From the cell containing the given text, extract its center point as [X, Y] coordinate. 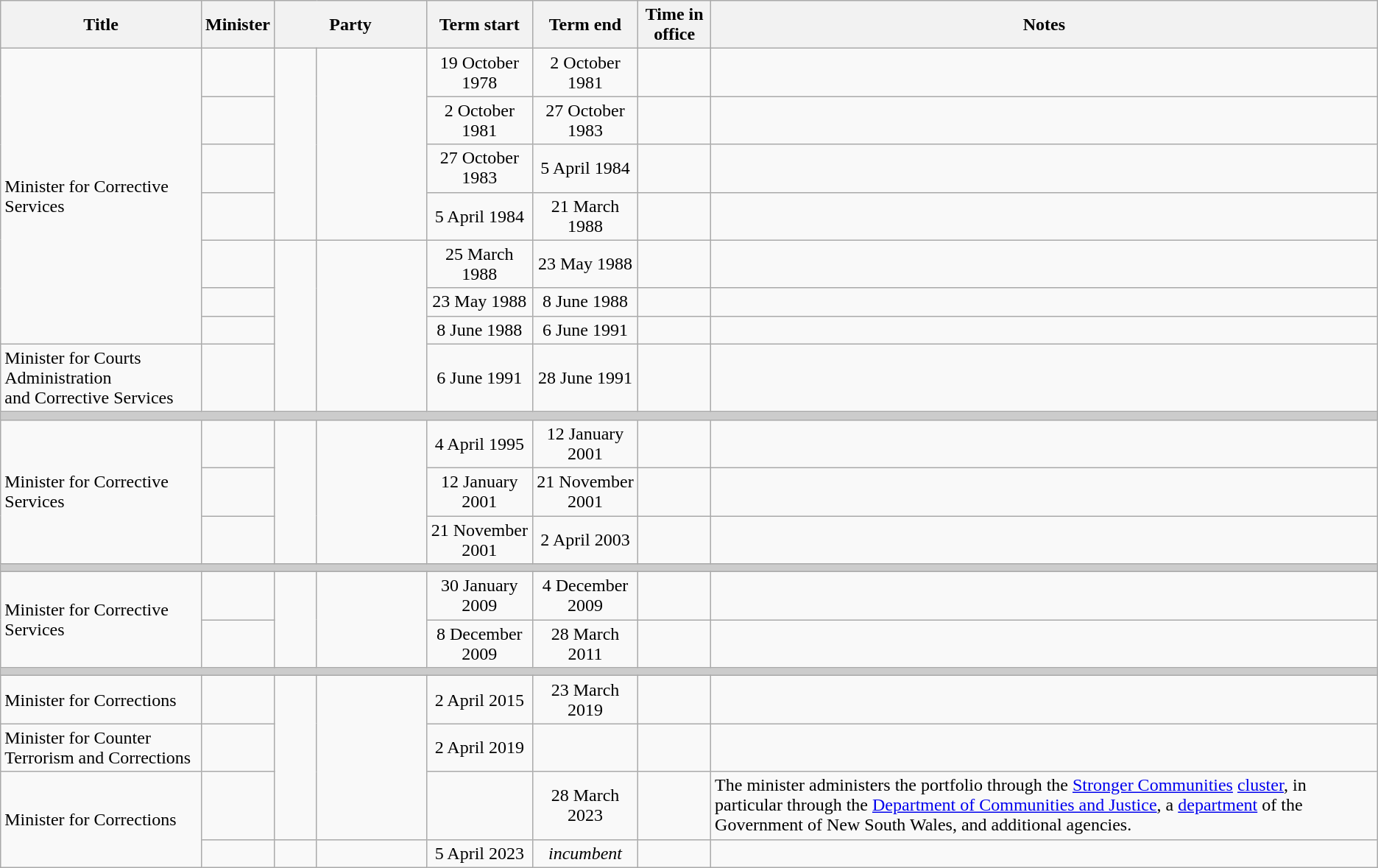
25 March 1988 [479, 264]
Term start [479, 25]
2 April 2019 [479, 748]
Term end [585, 25]
2 April 2003 [585, 539]
incumbent [585, 853]
30 January 2009 [479, 596]
23 March 2019 [585, 699]
21 March 1988 [585, 216]
8 December 2009 [479, 643]
28 June 1991 [585, 378]
28 March 2011 [585, 643]
Party [350, 25]
Minister for Counter Terrorism and Corrections [102, 748]
28 March 2023 [585, 805]
Title [102, 25]
2 April 2015 [479, 699]
Time in office [674, 25]
19 October 1978 [479, 72]
4 December 2009 [585, 596]
Minister for Courts Administrationand Corrective Services [102, 378]
4 April 1995 [479, 443]
Notes [1045, 25]
5 April 2023 [479, 853]
Minister [237, 25]
